Locate the cell with the specified text and output its (X, Y) center coordinate. 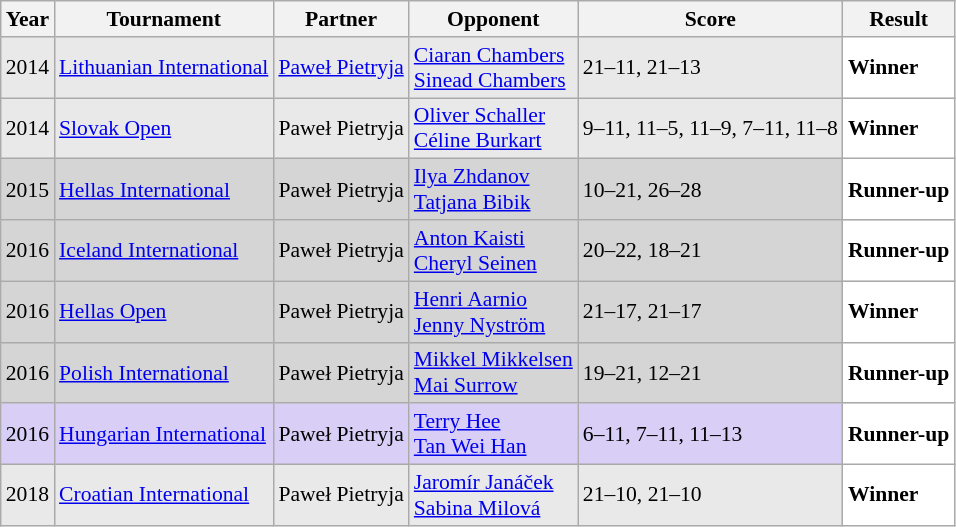
Mikkel Mikkelsen Mai Surrow (494, 372)
Ciaran Chambers Sinead Chambers (494, 68)
Opponent (494, 19)
21–17, 21–17 (710, 312)
Henri Aarnio Jenny Nyström (494, 312)
9–11, 11–5, 11–9, 7–11, 11–8 (710, 128)
6–11, 7–11, 11–13 (710, 434)
Hellas Open (164, 312)
Jaromír Janáček Sabina Milová (494, 496)
Polish International (164, 372)
Terry Hee Tan Wei Han (494, 434)
Anton Kaisti Cheryl Seinen (494, 250)
Croatian International (164, 496)
20–22, 18–21 (710, 250)
21–11, 21–13 (710, 68)
Tournament (164, 19)
19–21, 12–21 (710, 372)
Lithuanian International (164, 68)
Hungarian International (164, 434)
Ilya Zhdanov Tatjana Bibik (494, 190)
Slovak Open (164, 128)
2015 (28, 190)
2018 (28, 496)
Iceland International (164, 250)
Result (898, 19)
10–21, 26–28 (710, 190)
Year (28, 19)
Oliver Schaller Céline Burkart (494, 128)
Hellas International (164, 190)
Score (710, 19)
21–10, 21–10 (710, 496)
Partner (340, 19)
